Return the [X, Y] coordinate for the center point of the cell that contains the specified text.  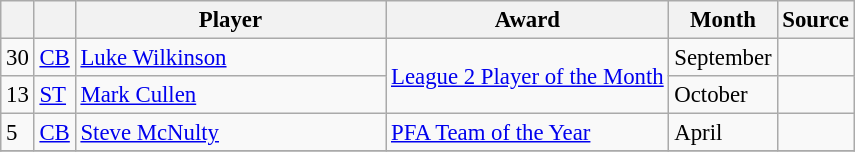
30 [18, 58]
Luke Wilkinson [230, 58]
Mark Cullen [230, 95]
April [723, 133]
Month [723, 20]
5 [18, 133]
ST [54, 95]
League 2 Player of the Month [528, 76]
Steve McNulty [230, 133]
October [723, 95]
September [723, 58]
Player [230, 20]
Source [816, 20]
Award [528, 20]
13 [18, 95]
PFA Team of the Year [528, 133]
